Provide the (x, y) coordinate of the cell's center where the given text is located.  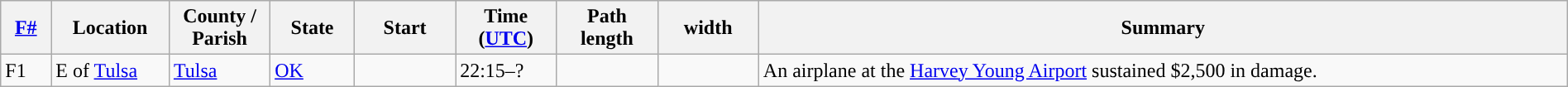
County / Parish (219, 28)
State (313, 28)
Time (UTC) (506, 28)
width (708, 28)
Location (111, 28)
F1 (26, 70)
An airplane at the Harvey Young Airport sustained $2,500 in damage. (1163, 70)
E of Tulsa (111, 70)
Path length (607, 28)
F# (26, 28)
Summary (1163, 28)
OK (313, 70)
Tulsa (219, 70)
Start (404, 28)
22:15–? (506, 70)
